Locate the cell with the specified text and output its [X, Y] center coordinate. 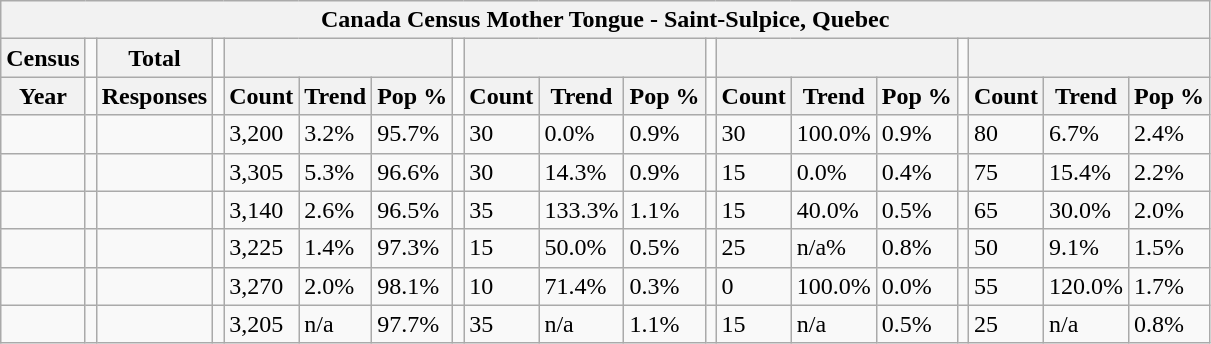
Responses [154, 96]
2.4% [1170, 134]
120.0% [1086, 286]
Canada Census Mother Tongue - Saint-Sulpice, Quebec [606, 20]
80 [1006, 134]
14.3% [582, 172]
97.3% [412, 248]
75 [1006, 172]
30.0% [1086, 210]
96.5% [412, 210]
Total [154, 58]
3,200 [262, 134]
3,270 [262, 286]
0.4% [916, 172]
1.5% [1170, 248]
3,205 [262, 324]
2.6% [336, 210]
1.7% [1170, 286]
97.7% [412, 324]
50 [1006, 248]
5.3% [336, 172]
95.7% [412, 134]
3,140 [262, 210]
55 [1006, 286]
Year [43, 96]
65 [1006, 210]
9.1% [1086, 248]
15.4% [1086, 172]
96.6% [412, 172]
3,225 [262, 248]
n/a% [834, 248]
2.2% [1170, 172]
1.4% [336, 248]
98.1% [412, 286]
71.4% [582, 286]
6.7% [1086, 134]
0 [754, 286]
0.3% [664, 286]
40.0% [834, 210]
133.3% [582, 210]
3.2% [336, 134]
Census [43, 58]
50.0% [582, 248]
3,305 [262, 172]
10 [502, 286]
